Search for the cell housing the specified text and yield its (x, y) center coordinate. 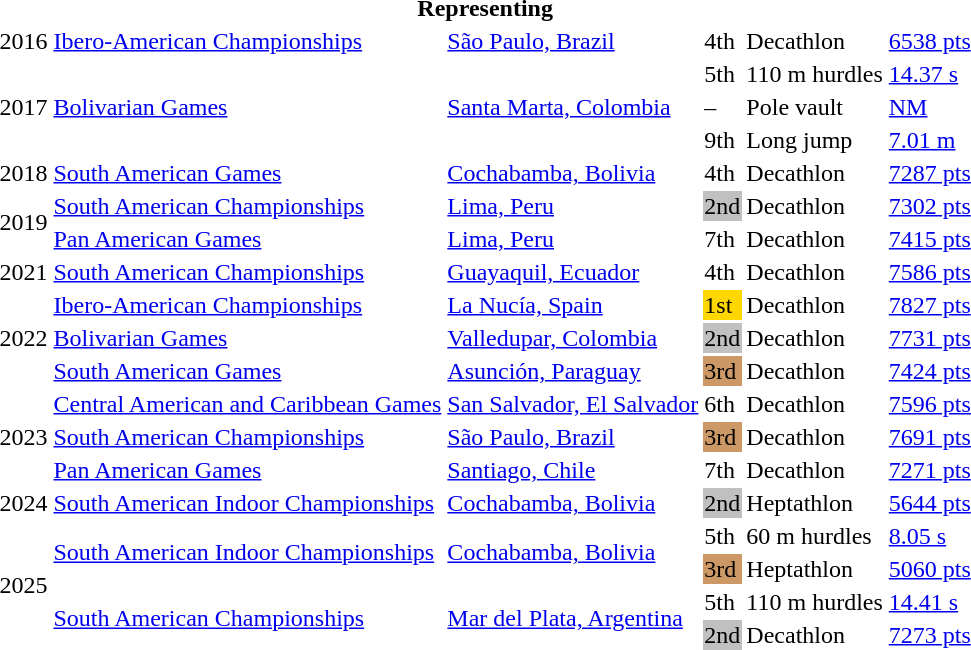
Valledupar, Colombia (573, 338)
Santa Marta, Colombia (573, 107)
1st (722, 305)
6th (722, 404)
Long jump (814, 140)
9th (722, 140)
60 m hurdles (814, 536)
Asunción, Paraguay (573, 371)
Santiago, Chile (573, 470)
Pole vault (814, 107)
Central American and Caribbean Games (248, 404)
– (722, 107)
Guayaquil, Ecuador (573, 272)
San Salvador, El Salvador (573, 404)
Mar del Plata, Argentina (573, 618)
La Nucía, Spain (573, 305)
